For the text-containing cell, return its midpoint in [X, Y] coordinate format. 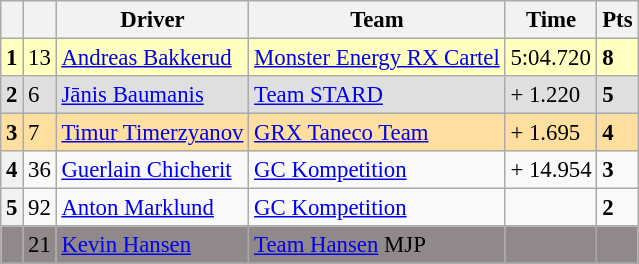
1 [12, 58]
7 [40, 133]
Anton Marklund [152, 208]
Team Hansen MJP [377, 245]
+ 1.220 [551, 95]
13 [40, 58]
8 [618, 58]
Time [551, 20]
+ 1.695 [551, 133]
Timur Timerzyanov [152, 133]
Andreas Bakkerud [152, 58]
Pts [618, 20]
92 [40, 208]
21 [40, 245]
Team STARD [377, 95]
GRX Taneco Team [377, 133]
+ 14.954 [551, 170]
5:04.720 [551, 58]
Monster Energy RX Cartel [377, 58]
Driver [152, 20]
Team [377, 20]
Jānis Baumanis [152, 95]
36 [40, 170]
Guerlain Chicherit [152, 170]
6 [40, 95]
Kevin Hansen [152, 245]
